Find where the given text appears and provide that cell's center as [X, Y] coordinate. 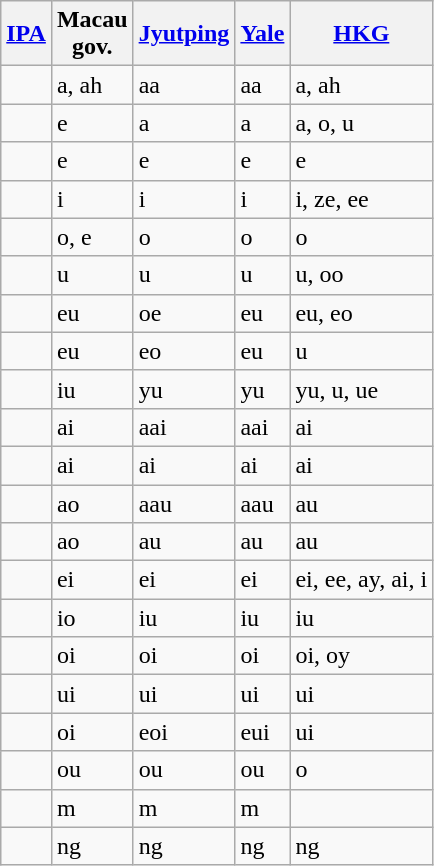
Macaugov. [92, 34]
eo [184, 351]
eoi [184, 732]
oi, oy [362, 656]
io [92, 618]
u, oo [362, 275]
i, ze, ee [362, 199]
o, e [92, 237]
ei, ee, ay, ai, i [362, 580]
Yale [262, 34]
eu, eo [362, 313]
IPA [26, 34]
oe [184, 313]
eui [262, 732]
yu, u, ue [362, 389]
Jyutping [184, 34]
HKG [362, 34]
a, o, u [362, 123]
